Determine the (x, y) coordinate at the center of the cell enclosing the given text.  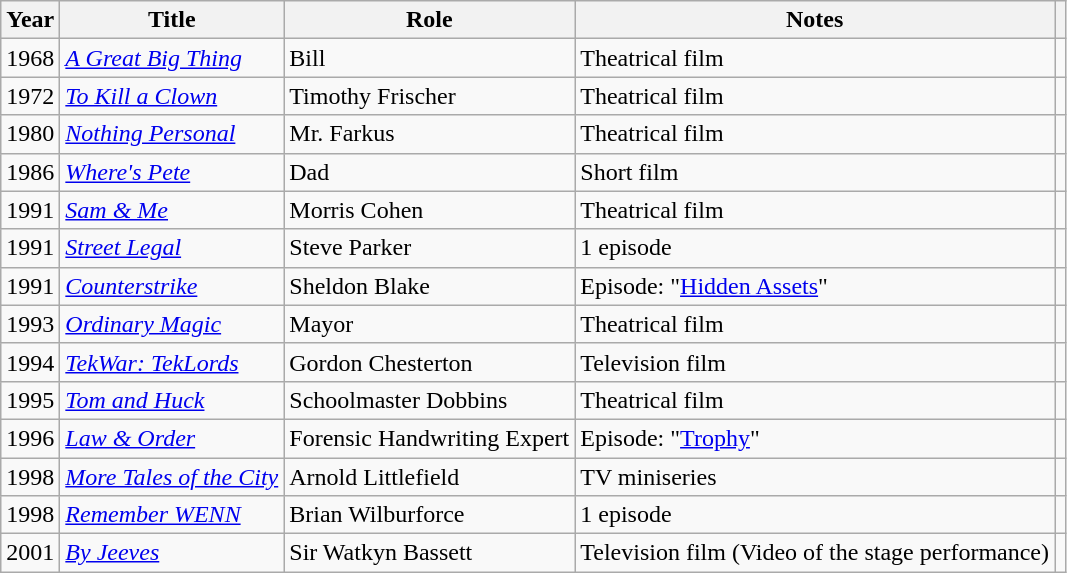
Where's Pete (172, 172)
TV miniseries (815, 477)
Morris Cohen (430, 210)
A Great Big Thing (172, 58)
Episode: "Hidden Assets" (815, 286)
Bill (430, 58)
Dad (430, 172)
By Jeeves (172, 553)
Television film (815, 362)
Steve Parker (430, 248)
Counterstrike (172, 286)
Title (172, 20)
Episode: "Trophy" (815, 438)
2001 (30, 553)
Tom and Huck (172, 400)
1996 (30, 438)
Gordon Chesterton (430, 362)
1972 (30, 96)
Sir Watkyn Bassett (430, 553)
Law & Order (172, 438)
To Kill a Clown (172, 96)
1980 (30, 134)
1986 (30, 172)
Sheldon Blake (430, 286)
Schoolmaster Dobbins (430, 400)
1994 (30, 362)
More Tales of the City (172, 477)
Sam & Me (172, 210)
Year (30, 20)
Forensic Handwriting Expert (430, 438)
Television film (Video of the stage performance) (815, 553)
Remember WENN (172, 515)
1968 (30, 58)
Brian Wilburforce (430, 515)
Ordinary Magic (172, 324)
1993 (30, 324)
Arnold Littlefield (430, 477)
Timothy Frischer (430, 96)
1995 (30, 400)
TekWar: TekLords (172, 362)
Mr. Farkus (430, 134)
Role (430, 20)
Mayor (430, 324)
Nothing Personal (172, 134)
Short film (815, 172)
Notes (815, 20)
Street Legal (172, 248)
